Detect which cell encompasses the target text, then output its [x, y] center coordinate. 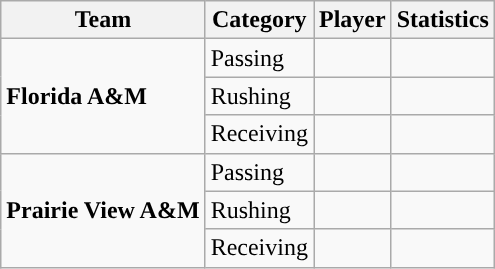
Player [353, 20]
Florida A&M [103, 96]
Team [103, 20]
Statistics [442, 20]
Category [259, 20]
Prairie View A&M [103, 210]
